Capture the cell that displays the provided text and extract its [X, Y] central coordinate. 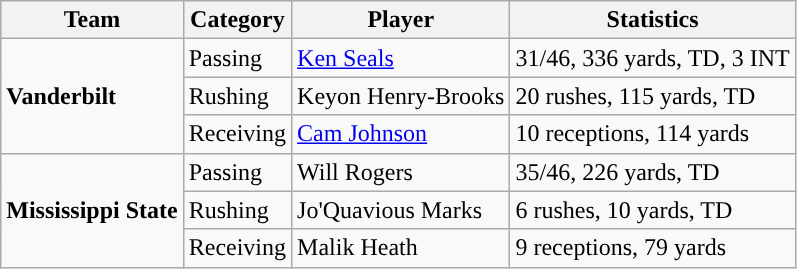
31/46, 336 yards, TD, 3 INT [652, 58]
Cam Johnson [401, 134]
9 receptions, 79 yards [652, 248]
Team [92, 20]
Ken Seals [401, 58]
Keyon Henry-Brooks [401, 96]
35/46, 226 yards, TD [652, 172]
20 rushes, 115 yards, TD [652, 96]
6 rushes, 10 yards, TD [652, 210]
Jo'Quavious Marks [401, 210]
Will Rogers [401, 172]
Statistics [652, 20]
Player [401, 20]
Vanderbilt [92, 96]
Category [237, 20]
10 receptions, 114 yards [652, 134]
Mississippi State [92, 210]
Malik Heath [401, 248]
